Pinpoint the cell where the given text exists, returning its [x, y] midpoint coordinate. 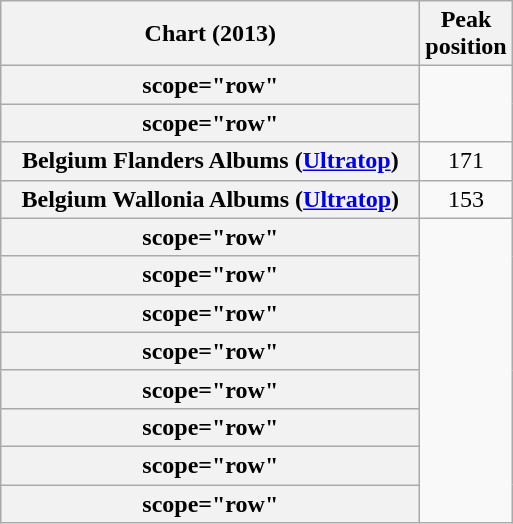
153 [466, 199]
Belgium Wallonia Albums (Ultratop) [210, 199]
171 [466, 161]
Chart (2013) [210, 34]
Peakposition [466, 34]
Belgium Flanders Albums (Ultratop) [210, 161]
